Extract the [X, Y] coordinate from the center of the cell holding the provided text.  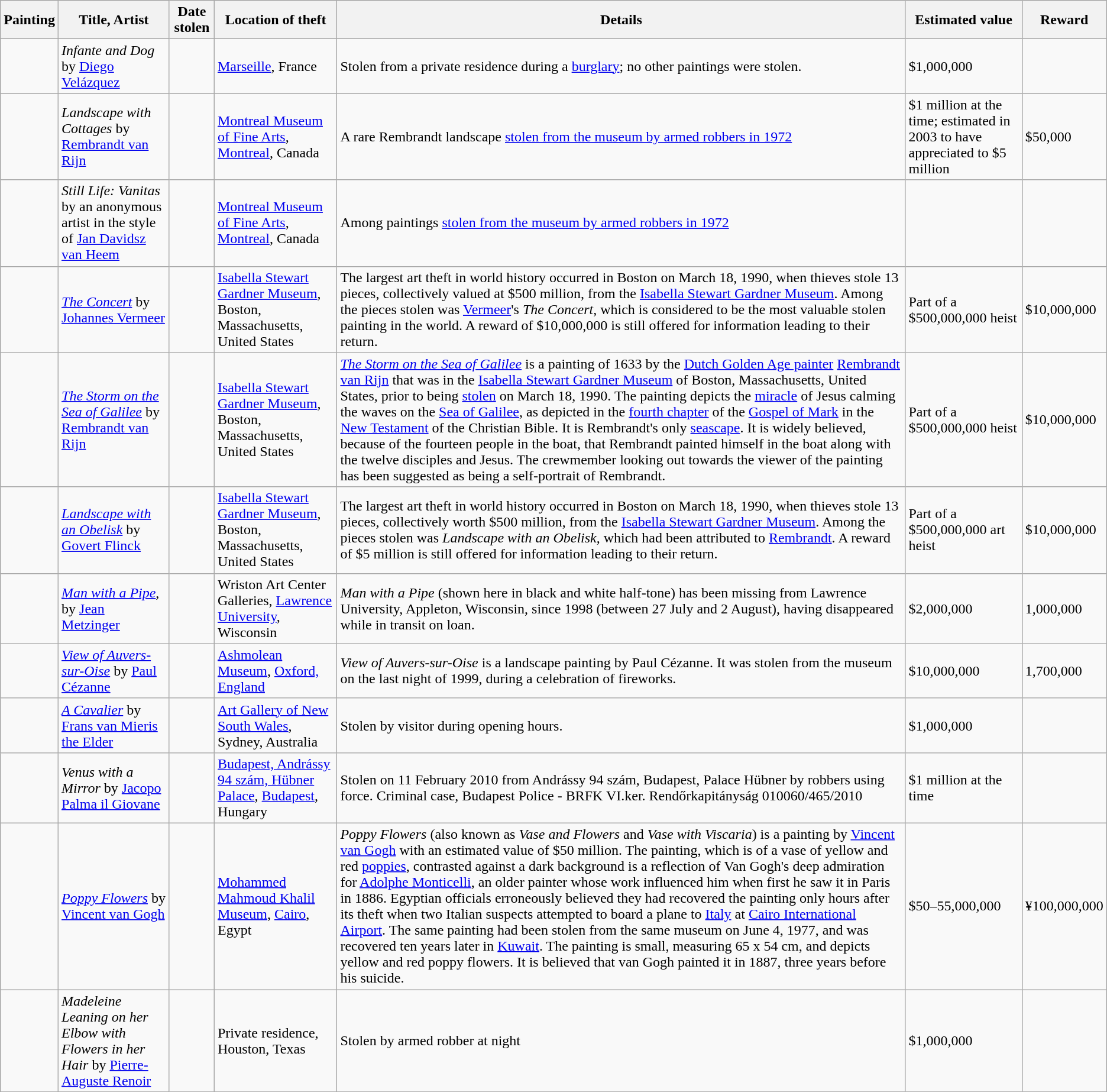
Madeleine Leaning on her Elbow with Flowers in her Hair by Pierre-Auguste Renoir [114, 1040]
$50,000 [1064, 137]
1,000,000 [1064, 608]
Art Gallery of New South Wales, Sydney, Australia [276, 725]
Mohammed Mahmoud Khalil Museum, Cairo, Egypt [276, 906]
View of Auvers-sur-Oise by Paul Cézanne [114, 671]
Man with a Pipe, by Jean Metzinger [114, 608]
$2,000,000 [964, 608]
Budapest, Andrássy 94 szám, Hübner Palace, Budapest, Hungary [276, 788]
Estimated value [964, 20]
Ashmolean Museum, Oxford, England [276, 671]
A rare Rembrandt landscape stolen from the museum by armed robbers in 1972 [621, 137]
Date stolen [192, 20]
Reward [1064, 20]
Private residence, Houston, Texas [276, 1040]
Title, Artist [114, 20]
Poppy Flowers by Vincent van Gogh [114, 906]
Part of a $500,000,000 art heist [964, 530]
$1 million at the time [964, 788]
A Cavalier by Frans van Mieris the Elder [114, 725]
Wriston Art Center Galleries, Lawrence University, Wisconsin [276, 608]
The Concert by Johannes Vermeer [114, 309]
Landscape with an Obelisk by Govert Flinck [114, 530]
¥100,000,000 [1064, 906]
Location of theft [276, 20]
The Storm on the Sea of Galilee by Rembrandt van Rijn [114, 420]
Stolen by visitor during opening hours. [621, 725]
Details [621, 20]
Stolen by armed robber at night [621, 1040]
Painting [30, 20]
Venus with a Mirror by Jacopo Palma il Giovane [114, 788]
Infante and Dog by Diego Velázquez [114, 66]
Among paintings stolen from the museum by armed robbers in 1972 [621, 223]
$50–55,000,000 [964, 906]
Stolen from a private residence during a burglary; no other paintings were stolen. [621, 66]
Still Life: Vanitas by an anonymous artist in the style of Jan Davidsz van Heem [114, 223]
$1 million at the time; estimated in 2003 to have appreciated to $5 million [964, 137]
1,700,000 [1064, 671]
Marseille, France [276, 66]
Landscape with Cottages by Rembrandt van Rijn [114, 137]
